Capture the cell that displays the provided text and extract its [X, Y] central coordinate. 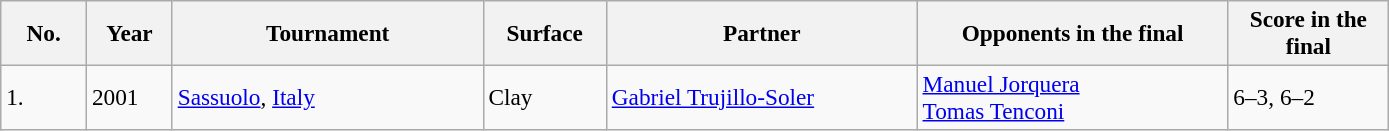
6–3, 6–2 [1308, 98]
Partner [762, 32]
1. [44, 98]
Year [130, 32]
2001 [130, 98]
Surface [544, 32]
Tournament [328, 32]
Manuel Jorquera Tomas Tenconi [1072, 98]
Clay [544, 98]
Sassuolo, Italy [328, 98]
Opponents in the final [1072, 32]
No. [44, 32]
Score in the final [1308, 32]
Gabriel Trujillo-Soler [762, 98]
